Scan for the cell matching the given text and deliver its (X, Y) coordinate at center. 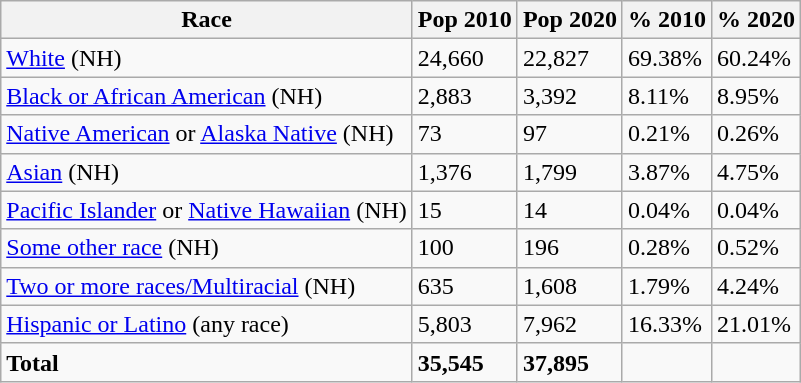
60.24% (756, 58)
4.24% (756, 286)
3.87% (666, 172)
0.26% (756, 134)
Pacific Islander or Native Hawaiian (NH) (207, 210)
8.95% (756, 96)
7,962 (570, 324)
Black or African American (NH) (207, 96)
37,895 (570, 362)
Hispanic or Latino (any race) (207, 324)
16.33% (666, 324)
14 (570, 210)
196 (570, 248)
35,545 (464, 362)
Race (207, 20)
0.21% (666, 134)
21.01% (756, 324)
1,799 (570, 172)
1,608 (570, 286)
% 2020 (756, 20)
0.28% (666, 248)
Asian (NH) (207, 172)
635 (464, 286)
97 (570, 134)
3,392 (570, 96)
8.11% (666, 96)
1,376 (464, 172)
2,883 (464, 96)
15 (464, 210)
0.52% (756, 248)
100 (464, 248)
1.79% (666, 286)
5,803 (464, 324)
22,827 (570, 58)
4.75% (756, 172)
Pop 2010 (464, 20)
24,660 (464, 58)
73 (464, 134)
White (NH) (207, 58)
Total (207, 362)
Native American or Alaska Native (NH) (207, 134)
% 2010 (666, 20)
69.38% (666, 58)
Pop 2020 (570, 20)
Two or more races/Multiracial (NH) (207, 286)
Some other race (NH) (207, 248)
